Identify which cell holds the provided text, then report its (X, Y) central coordinate. 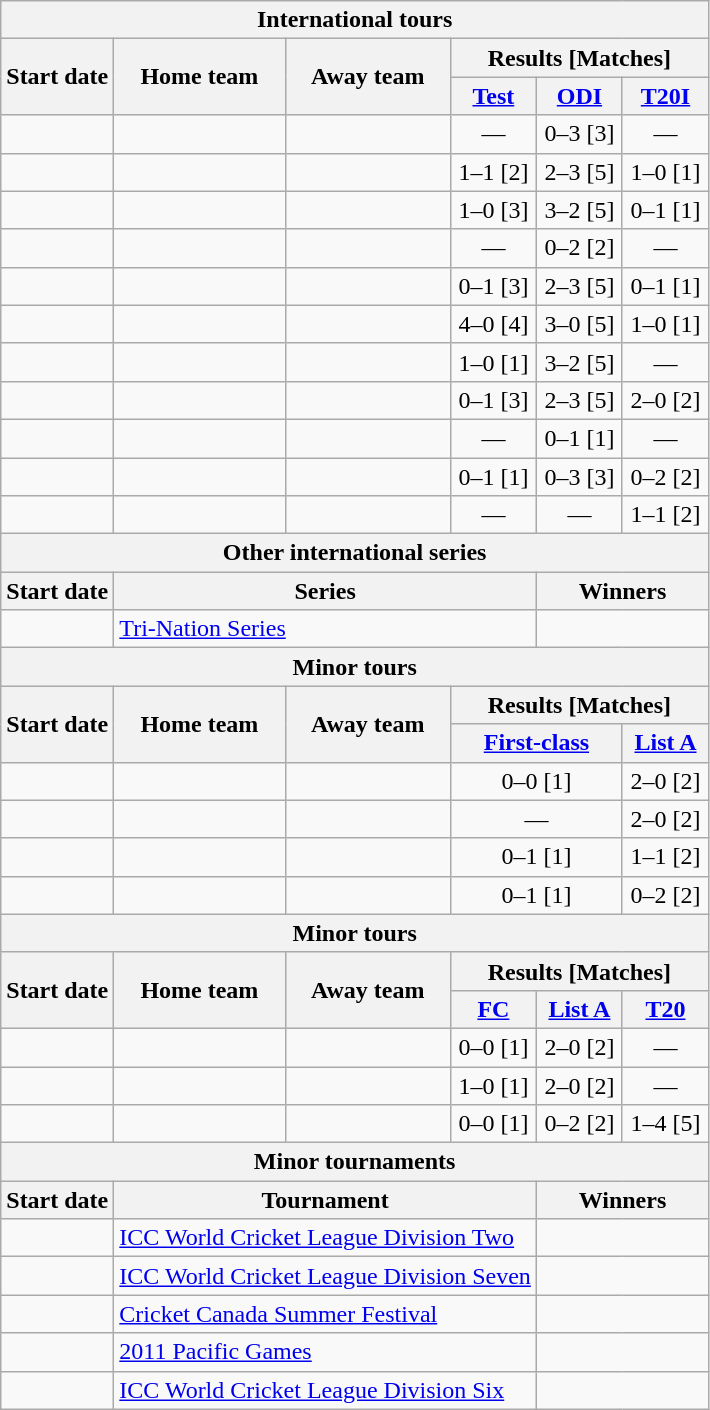
ICC World Cricket League Division Seven (326, 1276)
Cricket Canada Summer Festival (326, 1314)
T20I (665, 96)
1–0 [3] (493, 210)
4–0 [4] (493, 324)
ICC World Cricket League Division Six (326, 1390)
Test (493, 96)
Tri-Nation Series (326, 629)
2011 Pacific Games (326, 1352)
T20 (665, 1009)
1–4 [5] (665, 1124)
Series (326, 591)
First-class (536, 743)
Tournament (326, 1200)
3–0 [5] (579, 324)
International tours (355, 20)
FC (493, 1009)
Other international series (355, 553)
Minor tournaments (355, 1162)
ICC World Cricket League Division Two (326, 1238)
ODI (579, 96)
